Provide the [X, Y] coordinate of the cell's center where the given text is located.  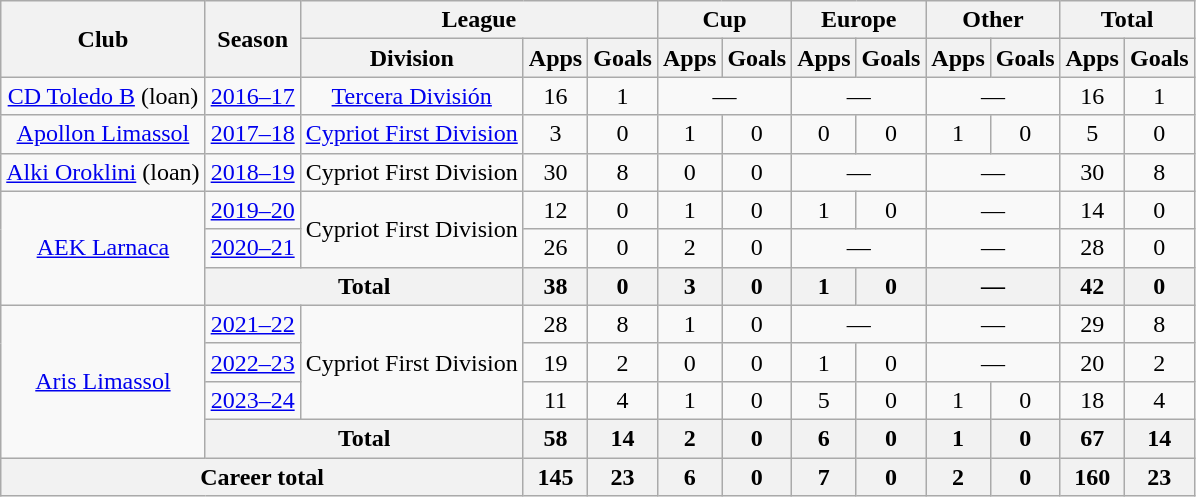
7 [824, 477]
12 [555, 210]
42 [1092, 286]
38 [555, 286]
2020–21 [252, 248]
20 [1092, 362]
League [478, 20]
2018–19 [252, 172]
2017–18 [252, 134]
Other [993, 20]
11 [555, 400]
2023–24 [252, 400]
Club [103, 39]
AEK Larnaca [103, 248]
18 [1092, 400]
26 [555, 248]
Career total [262, 477]
Europe [859, 20]
58 [555, 438]
2021–22 [252, 324]
29 [1092, 324]
2019–20 [252, 210]
2016–17 [252, 96]
67 [1092, 438]
2022–23 [252, 362]
Season [252, 39]
Alki Oroklini (loan) [103, 172]
145 [555, 477]
Tercera División [412, 96]
160 [1092, 477]
19 [555, 362]
Cup [724, 20]
CD Toledo B (loan) [103, 96]
Division [412, 58]
Aris Limassol [103, 381]
Apollon Limassol [103, 134]
